Pinpoint the cell where the given text exists, returning its [X, Y] midpoint coordinate. 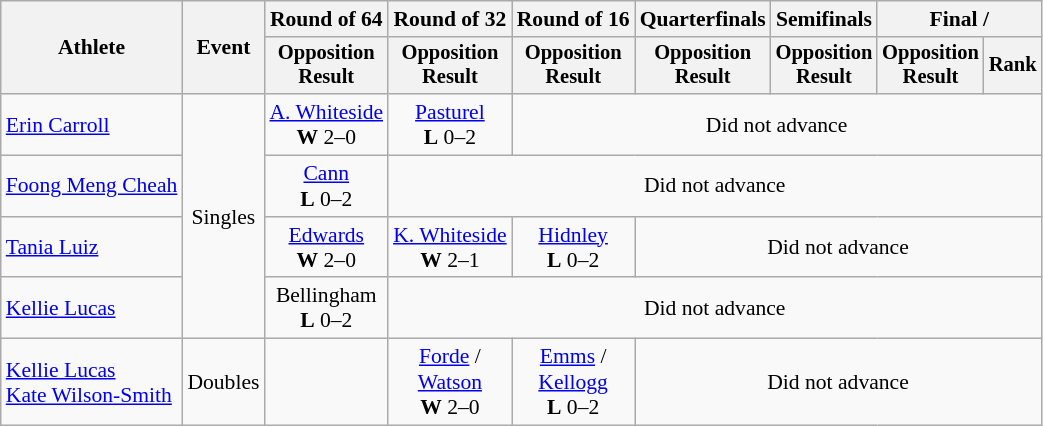
Pasturel L 0–2 [450, 124]
Kellie Lucas [92, 308]
Foong Meng Cheah [92, 186]
Singles [223, 216]
Cann L 0–2 [326, 186]
Forde /Watson W 2–0 [450, 382]
Round of 16 [574, 19]
A. Whiteside W 2–0 [326, 124]
Kellie LucasKate Wilson-Smith [92, 382]
Tania Luiz [92, 248]
Final / [959, 19]
Athlete [92, 48]
Semifinals [824, 19]
K. Whiteside W 2–1 [450, 248]
Emms / Kellogg L 0–2 [574, 382]
Edwards W 2–0 [326, 248]
Event [223, 48]
Doubles [223, 382]
Bellingham L 0–2 [326, 308]
Round of 32 [450, 19]
Erin Carroll [92, 124]
Rank [1013, 66]
Round of 64 [326, 19]
Hidnley L 0–2 [574, 248]
Quarterfinals [703, 19]
